Search for the cell housing the specified text and yield its (x, y) center coordinate. 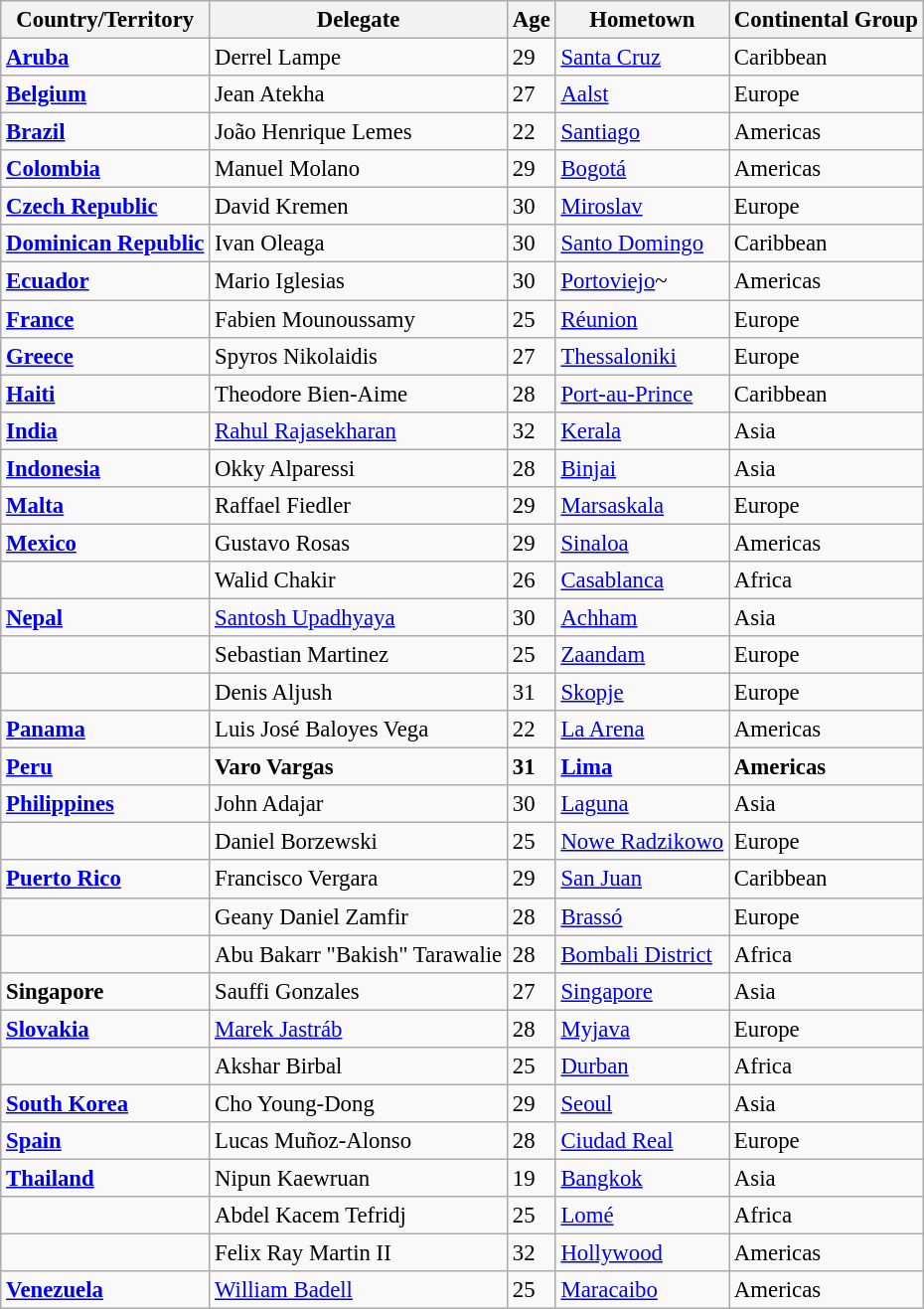
Raffael Fiedler (359, 506)
Zaandam (642, 655)
Marsaskala (642, 506)
Nipun Kaewruan (359, 1178)
Venezuela (105, 1290)
Bogotá (642, 169)
Santiago (642, 132)
Hometown (642, 20)
Puerto Rico (105, 880)
Derrel Lampe (359, 58)
Nepal (105, 617)
Manuel Molano (359, 169)
Slovakia (105, 1029)
Santosh Upadhyaya (359, 617)
Thailand (105, 1178)
Age (533, 20)
Colombia (105, 169)
Aruba (105, 58)
Kerala (642, 430)
Sebastian Martinez (359, 655)
Denis Aljush (359, 693)
Spyros Nikolaidis (359, 356)
Fabien Mounoussamy (359, 319)
João Henrique Lemes (359, 132)
Lima (642, 767)
David Kremen (359, 207)
Réunion (642, 319)
Sinaloa (642, 543)
Greece (105, 356)
Casablanca (642, 580)
Aalst (642, 94)
Delegate (359, 20)
Ivan Oleaga (359, 244)
Marek Jastráb (359, 1029)
Jean Atekha (359, 94)
Peru (105, 767)
Rahul Rajasekharan (359, 430)
Ecuador (105, 281)
Daniel Borzewski (359, 842)
Brazil (105, 132)
South Korea (105, 1103)
Abu Bakarr "Bakish" Tarawalie (359, 954)
Santo Domingo (642, 244)
Gustavo Rosas (359, 543)
Mexico (105, 543)
Dominican Republic (105, 244)
Maracaibo (642, 1290)
Akshar Birbal (359, 1066)
Miroslav (642, 207)
Achham (642, 617)
San Juan (642, 880)
Binjai (642, 468)
Laguna (642, 804)
Luis José Baloyes Vega (359, 730)
Seoul (642, 1103)
Portoviejo~ (642, 281)
Lucas Muñoz-Alonso (359, 1141)
Philippines (105, 804)
Port-au-Prince (642, 394)
Geany Daniel Zamfir (359, 916)
Continental Group (827, 20)
Hollywood (642, 1253)
John Adajar (359, 804)
Skopje (642, 693)
Okky Alparessi (359, 468)
La Arena (642, 730)
Mario Iglesias (359, 281)
India (105, 430)
Walid Chakir (359, 580)
Haiti (105, 394)
Sauffi Gonzales (359, 991)
Country/Territory (105, 20)
Nowe Radzikowo (642, 842)
Malta (105, 506)
Cho Young-Dong (359, 1103)
Theodore Bien-Aime (359, 394)
Panama (105, 730)
William Badell (359, 1290)
Durban (642, 1066)
Czech Republic (105, 207)
Varo Vargas (359, 767)
Santa Cruz (642, 58)
Brassó (642, 916)
Bangkok (642, 1178)
Francisco Vergara (359, 880)
Felix Ray Martin II (359, 1253)
Lomé (642, 1216)
Ciudad Real (642, 1141)
Abdel Kacem Tefridj (359, 1216)
Thessaloniki (642, 356)
Bombali District (642, 954)
26 (533, 580)
Myjava (642, 1029)
Indonesia (105, 468)
France (105, 319)
Spain (105, 1141)
Belgium (105, 94)
19 (533, 1178)
